Scan for the cell matching the given text and deliver its [X, Y] coordinate at center. 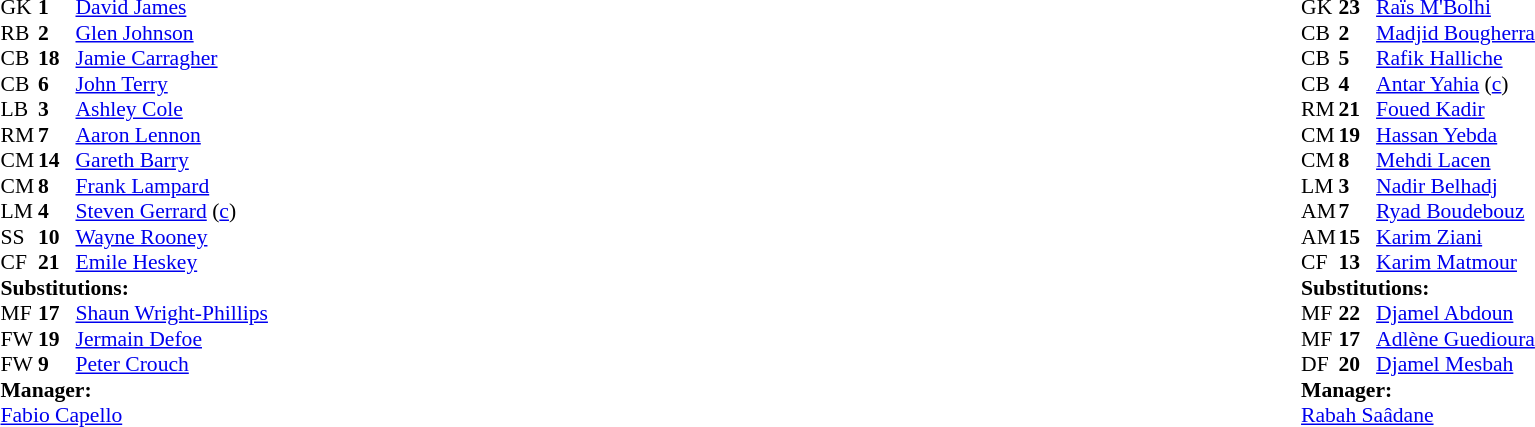
John Terry [172, 84]
18 [57, 59]
Ryad Boudebouz [1456, 211]
Antar Yahia (c) [1456, 84]
SS [19, 237]
Djamel Mesbah [1456, 365]
Hassan Yebda [1456, 135]
Djamel Abdoun [1456, 313]
Emile Heskey [172, 263]
14 [57, 161]
20 [1358, 365]
Aaron Lennon [172, 135]
Karim Matmour [1456, 263]
Karim Ziani [1456, 237]
15 [1358, 237]
22 [1358, 313]
Jamie Carragher [172, 59]
DF [1320, 365]
Adlène Guedioura [1456, 339]
9 [57, 365]
Gareth Barry [172, 161]
Rafik Halliche [1456, 59]
10 [57, 237]
Jermain Defoe [172, 339]
Madjid Bougherra [1456, 33]
Wayne Rooney [172, 237]
Mehdi Lacen [1456, 161]
LB [19, 109]
Ashley Cole [172, 109]
6 [57, 84]
Peter Crouch [172, 365]
RB [19, 33]
Glen Johnson [172, 33]
Frank Lampard [172, 186]
Steven Gerrard (c) [172, 211]
13 [1358, 263]
Nadir Belhadj [1456, 186]
Shaun Wright-Phillips [172, 313]
Foued Kadir [1456, 109]
5 [1358, 59]
